Extract the (X, Y) coordinate from the center of the cell holding the provided text.  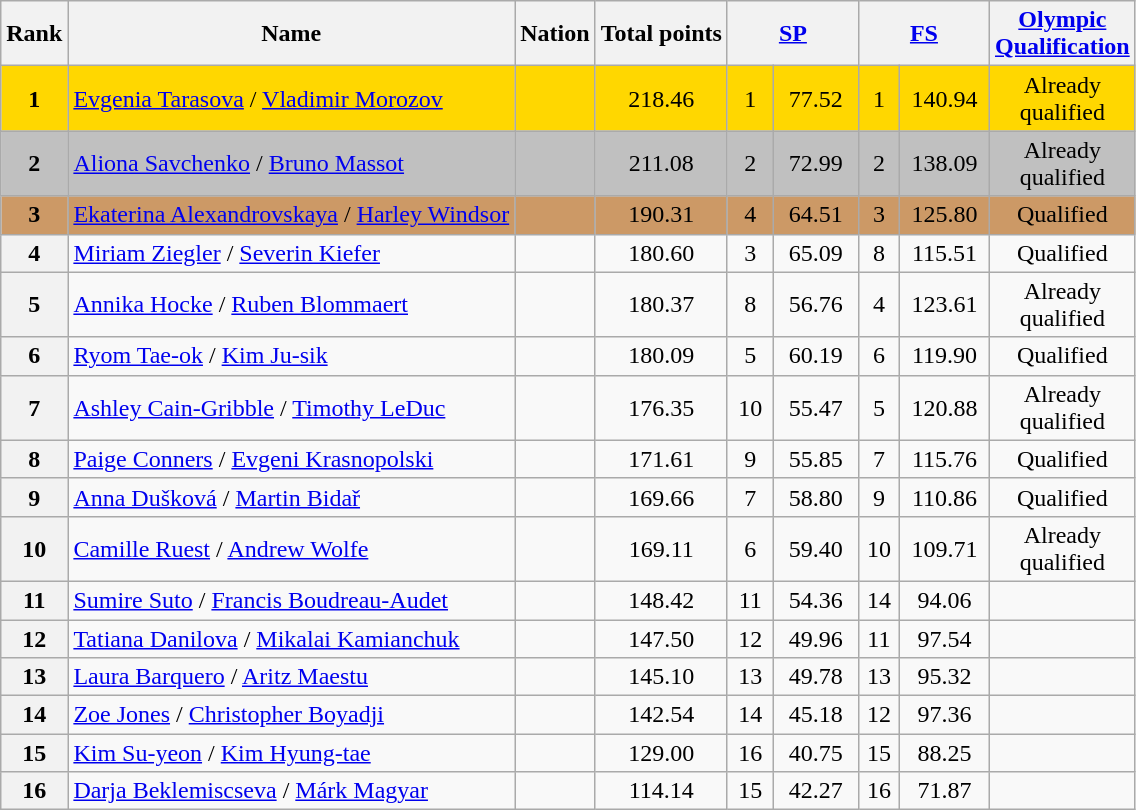
190.31 (661, 215)
95.32 (944, 677)
138.09 (944, 164)
71.87 (944, 791)
56.76 (816, 304)
180.37 (661, 304)
77.52 (816, 98)
97.54 (944, 639)
40.75 (816, 753)
Darja Beklemiscseva / Márk Magyar (292, 791)
Kim Su-yeon / Kim Hyung-tae (292, 753)
Tatiana Danilova / Mikalai Kamianchuk (292, 639)
169.11 (661, 548)
Name (292, 34)
Sumire Suto / Francis Boudreau-Audet (292, 600)
Annika Hocke / Ruben Blommaert (292, 304)
45.18 (816, 715)
64.51 (816, 215)
Rank (34, 34)
88.25 (944, 753)
180.09 (661, 356)
Total points (661, 34)
Camille Ruest / Andrew Wolfe (292, 548)
129.00 (661, 753)
142.54 (661, 715)
148.42 (661, 600)
176.35 (661, 408)
72.99 (816, 164)
120.88 (944, 408)
60.19 (816, 356)
Evgenia Tarasova / Vladimir Morozov (292, 98)
147.50 (661, 639)
Anna Dušková / Martin Bidař (292, 497)
Aliona Savchenko / Bruno Massot (292, 164)
119.90 (944, 356)
97.36 (944, 715)
94.06 (944, 600)
58.80 (816, 497)
Nation (555, 34)
SP (792, 34)
211.08 (661, 164)
180.60 (661, 253)
140.94 (944, 98)
Ekaterina Alexandrovskaya / Harley Windsor (292, 215)
Ashley Cain-Gribble / Timothy LeDuc (292, 408)
49.78 (816, 677)
Laura Barquero / Aritz Maestu (292, 677)
145.10 (661, 677)
42.27 (816, 791)
125.80 (944, 215)
FS (924, 34)
Olympic Qualification (1062, 34)
115.76 (944, 459)
123.61 (944, 304)
110.86 (944, 497)
49.96 (816, 639)
Miriam Ziegler / Severin Kiefer (292, 253)
Ryom Tae-ok / Kim Ju-sik (292, 356)
65.09 (816, 253)
54.36 (816, 600)
Paige Conners / Evgeni Krasnopolski (292, 459)
218.46 (661, 98)
59.40 (816, 548)
115.51 (944, 253)
109.71 (944, 548)
Zoe Jones / Christopher Boyadji (292, 715)
114.14 (661, 791)
171.61 (661, 459)
55.85 (816, 459)
169.66 (661, 497)
55.47 (816, 408)
